Locate the cell with the specified text and output its (x, y) center coordinate. 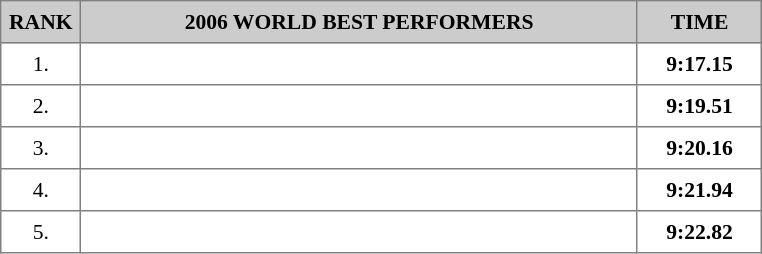
9:19.51 (699, 106)
2. (41, 106)
9:22.82 (699, 232)
5. (41, 232)
1. (41, 64)
TIME (699, 22)
9:17.15 (699, 64)
9:20.16 (699, 148)
4. (41, 190)
9:21.94 (699, 190)
3. (41, 148)
2006 WORLD BEST PERFORMERS (359, 22)
RANK (41, 22)
